From the cell containing the given text, extract its center point as [x, y] coordinate. 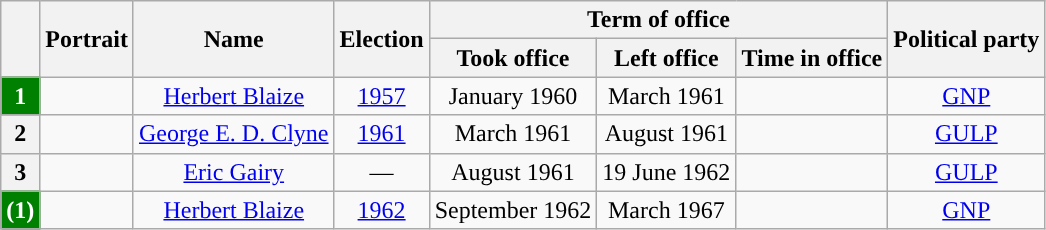
September 1962 [513, 210]
March 1967 [666, 210]
1 [20, 96]
Portrait [87, 39]
George E. D. Clyne [234, 134]
Election [382, 39]
Took office [513, 58]
Political party [966, 39]
Eric Gairy [234, 172]
1957 [382, 96]
Time in office [812, 58]
3 [20, 172]
2 [20, 134]
Name [234, 39]
1962 [382, 210]
— [382, 172]
(1) [20, 210]
19 June 1962 [666, 172]
January 1960 [513, 96]
1961 [382, 134]
Term of office [658, 20]
Left office [666, 58]
